Extract the (X, Y) coordinate from the center of the cell holding the provided text.  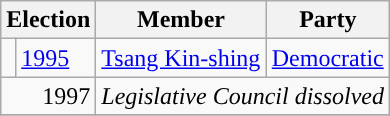
Legislative Council dissolved (243, 96)
Tsang Kin-shing (181, 58)
Democratic (328, 58)
Member (181, 20)
Election (48, 20)
Party (328, 20)
1995 (56, 58)
1997 (48, 96)
